Detect which cell encompasses the target text, then output its (X, Y) center coordinate. 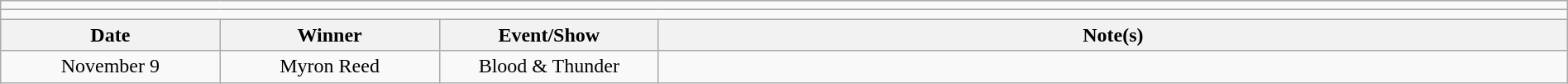
Event/Show (549, 35)
Date (111, 35)
Myron Reed (329, 67)
Winner (329, 35)
Blood & Thunder (549, 67)
November 9 (111, 67)
Note(s) (1113, 35)
